Capture the cell that displays the provided text and extract its [X, Y] central coordinate. 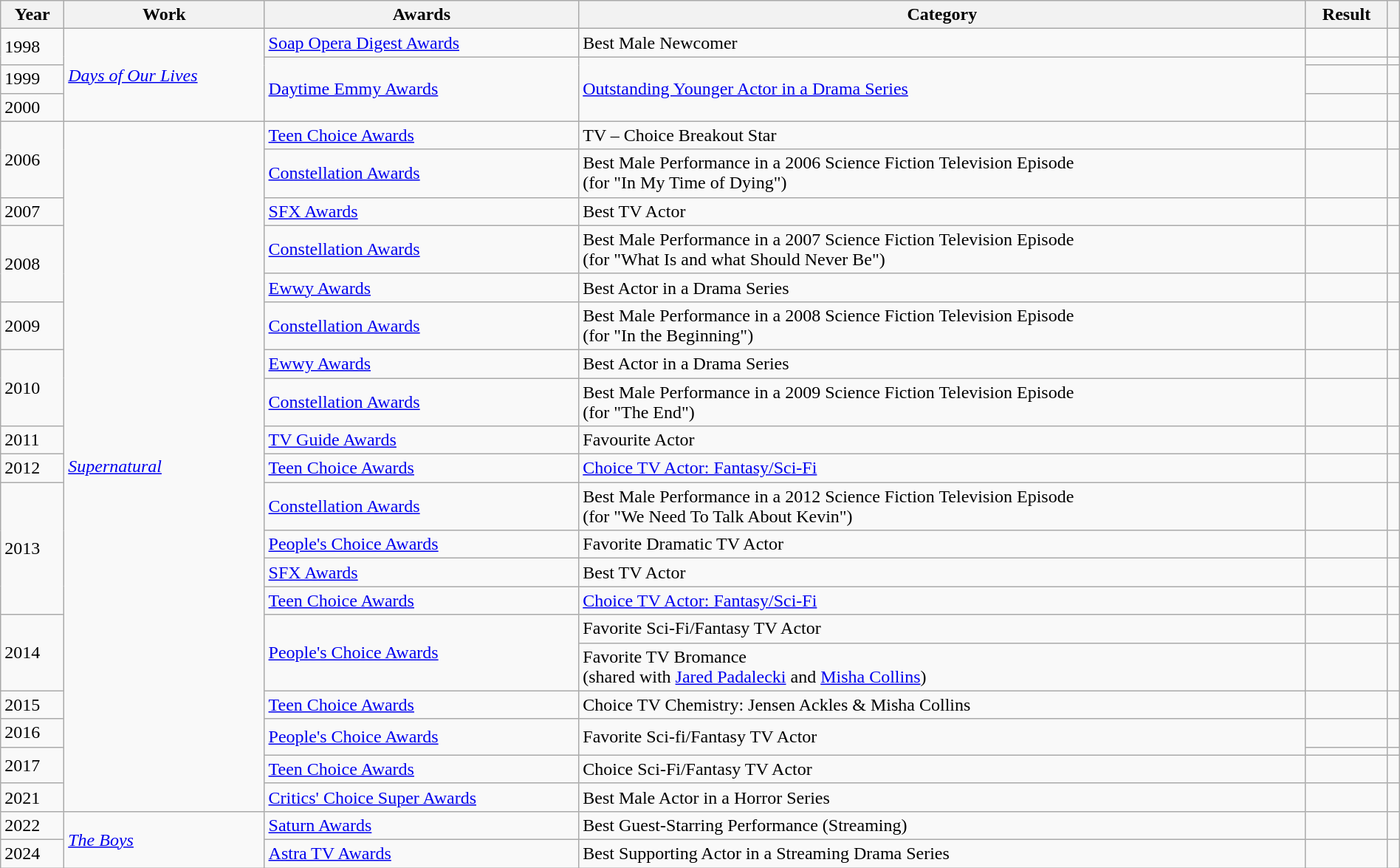
2008 [32, 263]
Astra TV Awards [422, 853]
Favourite Actor [942, 440]
Favorite TV Bromance(shared with Jared Padalecki and Misha Collins) [942, 666]
Favorite Dramatic TV Actor [942, 544]
2013 [32, 548]
2024 [32, 853]
1998 [32, 47]
Result [1347, 15]
2016 [32, 733]
2012 [32, 468]
2010 [32, 387]
Outstanding Younger Actor in a Drama Series [942, 89]
Best Male Performance in a 2006 Science Fiction Television Episode(for "In My Time of Dying") [942, 173]
2006 [32, 160]
Awards [422, 15]
Soap Opera Digest Awards [422, 43]
2011 [32, 440]
Year [32, 15]
Best Male Newcomer [942, 43]
Favorite Sci-Fi/Fantasy TV Actor [942, 629]
2000 [32, 107]
Best Male Performance in a 2009 Science Fiction Television Episode(for "The End") [942, 402]
Supernatural [164, 466]
2021 [32, 797]
2007 [32, 211]
TV Guide Awards [422, 440]
Favorite Sci-fi/Fantasy TV Actor [942, 737]
Critics' Choice Super Awards [422, 797]
Best Male Performance in a 2012 Science Fiction Television Episode(for "We Need To Talk About Kevin") [942, 507]
Best Male Performance in a 2007 Science Fiction Television Episode(for "What Is and what Should Never Be") [942, 250]
Best Guest-Starring Performance (Streaming) [942, 825]
Choice Sci-Fi/Fantasy TV Actor [942, 769]
2017 [32, 765]
2015 [32, 705]
1999 [32, 79]
Best Male Performance in a 2008 Science Fiction Television Episode(for "In the Beginning") [942, 325]
TV – Choice Breakout Star [942, 135]
Days of Our Lives [164, 75]
Best Supporting Actor in a Streaming Drama Series [942, 853]
Daytime Emmy Awards [422, 89]
The Boys [164, 839]
Saturn Awards [422, 825]
2009 [32, 325]
Best Male Actor in a Horror Series [942, 797]
Work [164, 15]
2014 [32, 653]
2022 [32, 825]
Category [942, 15]
Choice TV Chemistry: Jensen Ackles & Misha Collins [942, 705]
